Extract the [X, Y] coordinate from the center of the cell holding the provided text.  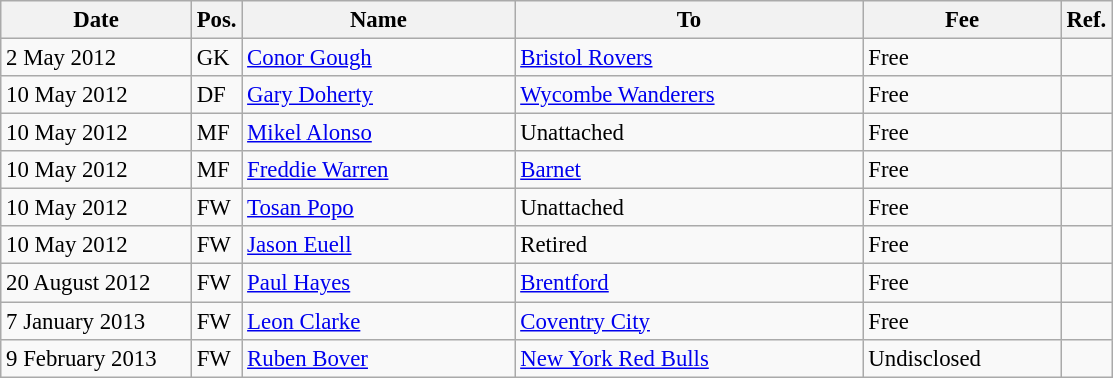
2 May 2012 [96, 58]
Gary Doherty [378, 95]
7 January 2013 [96, 321]
DF [216, 95]
Conor Gough [378, 58]
Jason Euell [378, 245]
Ruben Bover [378, 358]
20 August 2012 [96, 283]
Wycombe Wanderers [689, 95]
Coventry City [689, 321]
Paul Hayes [378, 283]
Date [96, 20]
New York Red Bulls [689, 358]
Mikel Alonso [378, 133]
Ref. [1086, 20]
Undisclosed [962, 358]
Name [378, 20]
Bristol Rovers [689, 58]
9 February 2013 [96, 358]
Barnet [689, 170]
Pos. [216, 20]
To [689, 20]
Brentford [689, 283]
Fee [962, 20]
Retired [689, 245]
Leon Clarke [378, 321]
Tosan Popo [378, 208]
GK [216, 58]
Freddie Warren [378, 170]
